Locate the cell with the specified text and output its (X, Y) center coordinate. 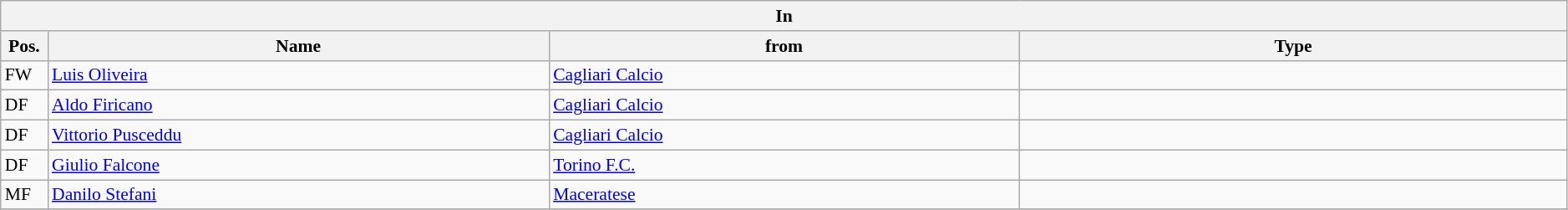
Maceratese (784, 195)
In (784, 16)
Vittorio Pusceddu (298, 136)
MF (24, 195)
Pos. (24, 46)
Luis Oliveira (298, 75)
Giulio Falcone (298, 165)
Type (1293, 46)
from (784, 46)
Name (298, 46)
FW (24, 75)
Aldo Firicano (298, 105)
Danilo Stefani (298, 195)
Torino F.C. (784, 165)
